Return (x, y) of the center of cell containing provided text 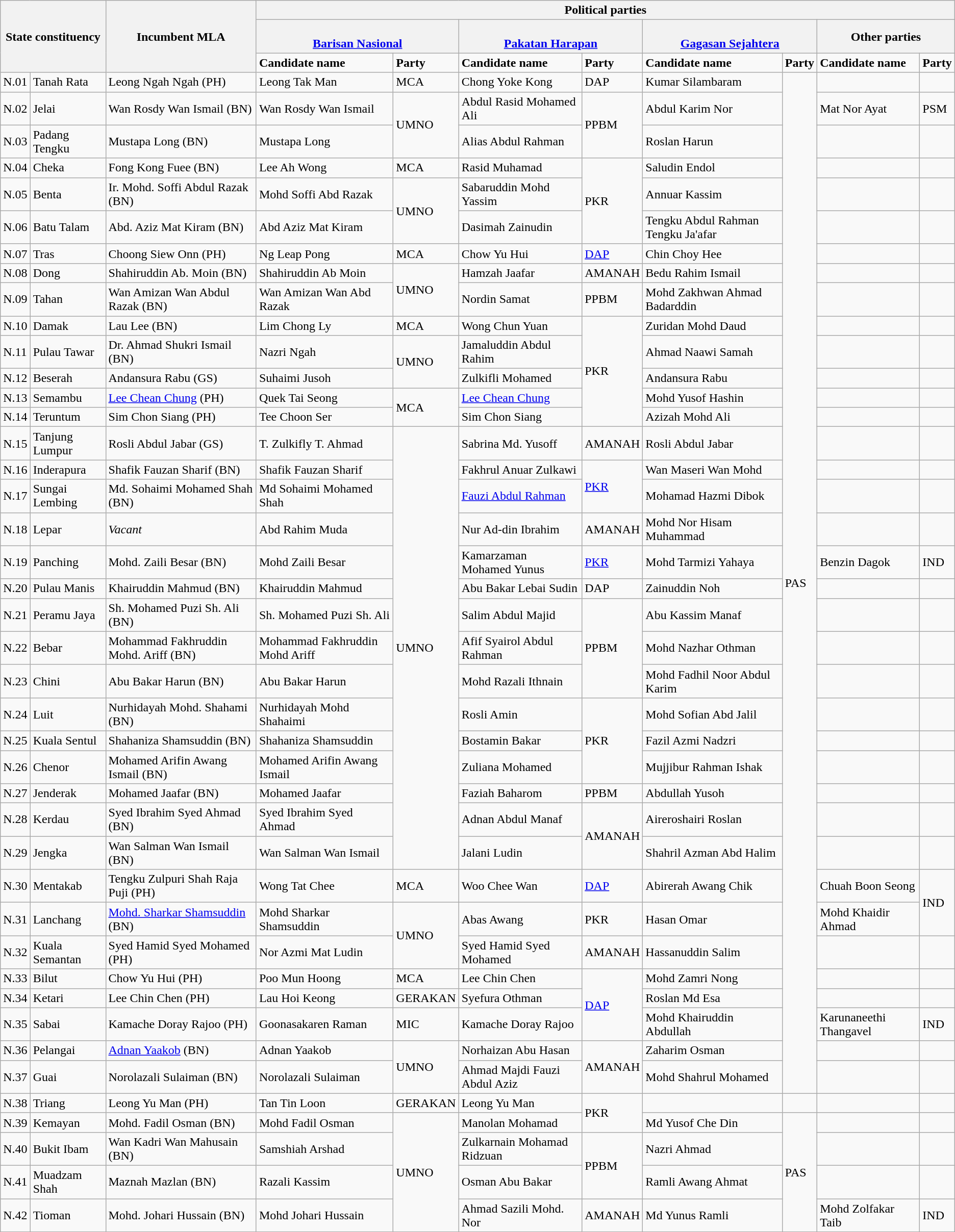
Manolan Mohamad (520, 1122)
Mohd Sharkar Shamsuddin (324, 919)
Samshiah Arshad (324, 1148)
Mohd Zolfakar Taib (868, 1215)
N.02 (15, 108)
Mohd Nazhar Othman (712, 648)
Mohd Zamri Nong (712, 979)
Batu Talam (68, 227)
Nur Ad-din Ibrahim (520, 529)
MIC (426, 1024)
Barisan Nasional (357, 37)
Zuliana Mohamed (520, 767)
N.37 (15, 1077)
N.10 (15, 326)
Fakhrul Anuar Zulkawi (520, 470)
Wan Salman Wan Ismail (BN) (181, 853)
N.03 (15, 142)
Inderapura (68, 470)
N.33 (15, 979)
N.32 (15, 953)
Lanchang (68, 919)
Abu Bakar Harun (324, 681)
Abdullah Yusoh (712, 793)
Norolazali Sulaiman (BN) (181, 1077)
Mohd Fadil Osman (324, 1122)
Hasan Omar (712, 919)
Bostamin Bakar (520, 740)
Beserah (68, 378)
Chuah Boon Seong (868, 886)
N.04 (15, 168)
N.28 (15, 820)
Wong Chun Yuan (520, 326)
Chow Yu Hui (PH) (181, 979)
Shahiruddin Ab Moin (324, 273)
N.22 (15, 648)
Pulau Tawar (68, 352)
Zaharim Osman (712, 1050)
Syed Ibrahim Syed Ahmad (324, 820)
Chow Yu Hui (520, 253)
Mohd Khaidir Ahmad (868, 919)
N.26 (15, 767)
Leong Ngah Ngah (PH) (181, 82)
Lim Chong Ly (324, 326)
Zainuddin Noh (712, 588)
Mohd Razali Ithnain (520, 681)
N.14 (15, 417)
N.38 (15, 1103)
Roslan Md Esa (712, 998)
N.35 (15, 1024)
N.40 (15, 1148)
Sabai (68, 1024)
Chenor (68, 767)
Panching (68, 562)
N.15 (15, 444)
Shahiruddin Ab. Moin (BN) (181, 273)
Khairuddin Mahmud (324, 588)
State constituency (53, 37)
PSM (937, 108)
Saludin Endol (712, 168)
Wan Rosdy Wan Ismail (324, 108)
Other parties (886, 37)
Kuala Sentul (68, 740)
N.13 (15, 398)
Syed Ibrahim Syed Ahmad (BN) (181, 820)
N.06 (15, 227)
N.27 (15, 793)
Kerdau (68, 820)
Chin Choy Hee (712, 253)
Ahmad Majdi Fauzi Abdul Aziz (520, 1077)
Goonasakaren Raman (324, 1024)
Leong Tak Man (324, 82)
Kuala Semantan (68, 953)
Mohd Fadhil Noor Abdul Karim (712, 681)
Mohammad Fakhruddin Mohd. Ariff (BN) (181, 648)
Mohammad Fakhruddin Mohd Ariff (324, 648)
Political parties (605, 10)
Andansura Rabu (712, 378)
Syed Hamid Syed Mohamed (520, 953)
Sh. Mohamed Puzi Sh. Ali (324, 615)
Norolazali Sulaiman (324, 1077)
N.29 (15, 853)
Salim Abdul Majid (520, 615)
Mohd Johari Hussain (324, 1215)
Norhaizan Abu Hasan (520, 1050)
Kamarzaman Mohamed Yunus (520, 562)
Md Sohaimi Mohamed Shah (324, 496)
Nordin Samat (520, 299)
Afif Syairol Abdul Rahman (520, 648)
N.19 (15, 562)
Ahmad Sazili Mohd. Nor (520, 1215)
Tahan (68, 299)
Pelangai (68, 1050)
Mohamed Arifin Awang Ismail (324, 767)
Mohd Zakhwan Ahmad Badarddin (712, 299)
Alias Abdul Rahman (520, 142)
Wan Kadri Wan Mahusain (BN) (181, 1148)
Luit (68, 714)
Fong Kong Fuee (BN) (181, 168)
Wan Amizan Wan Abdul Razak (BN) (181, 299)
Abd Rahim Muda (324, 529)
Wan Salman Wan Ismail (324, 853)
Poo Mun Hoong (324, 979)
Zulkarnain Mohamad Ridzuan (520, 1148)
N.39 (15, 1122)
Rosli Abdul Jabar (712, 444)
Mohd Shahrul Mohamed (712, 1077)
N.24 (15, 714)
Mohd Khairuddin Abdullah (712, 1024)
N.17 (15, 496)
N.42 (15, 1215)
Pulau Manis (68, 588)
Abu Kassim Manaf (712, 615)
Bedu Rahim Ismail (712, 273)
Zulkifli Mohamed (520, 378)
Azizah Mohd Ali (712, 417)
Muadzam Shah (68, 1182)
Chini (68, 681)
N.30 (15, 886)
Abdul Rasid Mohamed Ali (520, 108)
N.11 (15, 352)
Syefura Othman (520, 998)
Zuridan Mohd Daud (712, 326)
Mohd. Zaili Besar (BN) (181, 562)
Kumar Silambaram (712, 82)
Gagasan Sejahtera (730, 37)
Lau Lee (BN) (181, 326)
N.23 (15, 681)
Rosli Amin (520, 714)
Mustapa Long (BN) (181, 142)
Triang (68, 1103)
Aireroshairi Roslan (712, 820)
Shafik Fauzan Sharif (324, 470)
Mohd Sofian Abd Jalil (712, 714)
N.34 (15, 998)
Osman Abu Bakar (520, 1182)
Khairuddin Mahmud (BN) (181, 588)
Ketari (68, 998)
Annuar Kassim (712, 194)
Sh. Mohamed Puzi Sh. Ali (BN) (181, 615)
Jamaluddin Abdul Rahim (520, 352)
N.31 (15, 919)
Ng Leap Pong (324, 253)
Bebar (68, 648)
Md Yunus Ramli (712, 1215)
Roslan Harun (712, 142)
Woo Chee Wan (520, 886)
N.25 (15, 740)
Sabrina Md. Yusoff (520, 444)
Abd. Aziz Mat Kiram (BN) (181, 227)
Mohd. Fadil Osman (BN) (181, 1122)
Abirerah Awang Chik (712, 886)
Nazri Ahmad (712, 1148)
Padang Tengku (68, 142)
Faziah Baharom (520, 793)
N.05 (15, 194)
Adnan Yaakob (BN) (181, 1050)
Adnan Yaakob (324, 1050)
Karunaneethi Thangavel (868, 1024)
Bilut (68, 979)
Tanah Rata (68, 82)
Mohd Soffi Abd Razak (324, 194)
Vacant (181, 529)
Mustapa Long (324, 142)
Mohamed Jaafar (324, 793)
Mohamed Jaafar (BN) (181, 793)
Tan Tin Loon (324, 1103)
Lepar (68, 529)
Tras (68, 253)
Dasimah Zainudin (520, 227)
N.41 (15, 1182)
N.01 (15, 82)
Jelai (68, 108)
N.09 (15, 299)
Incumbent MLA (181, 37)
Nazri Ngah (324, 352)
Wan Rosdy Wan Ismail (BN) (181, 108)
N.18 (15, 529)
Lee Chin Chen (PH) (181, 998)
Cheka (68, 168)
N.21 (15, 615)
Dong (68, 273)
Dr. Ahmad Shukri Ismail (BN) (181, 352)
Nurhidayah Mohd. Shahami (BN) (181, 714)
Mohd Zaili Besar (324, 562)
Rosli Abdul Jabar (GS) (181, 444)
Md Yusof Che Din (712, 1122)
Peramu Jaya (68, 615)
Mohd. Johari Hussain (BN) (181, 1215)
Wong Tat Chee (324, 886)
Lee Chean Chung (520, 398)
Hamzah Jaafar (520, 273)
Nor Azmi Mat Ludin (324, 953)
Tanjung Lumpur (68, 444)
Mohamad Hazmi Dibok (712, 496)
Bukit Ibam (68, 1148)
Sim Chon Siang (PH) (181, 417)
Sabaruddin Mohd Yassim (520, 194)
Kamache Doray Rajoo (520, 1024)
Shahaniza Shamsuddin (324, 740)
Benzin Dagok (868, 562)
Guai (68, 1077)
Tengku Zulpuri Shah Raja Puji (PH) (181, 886)
Kamache Doray Rajoo (PH) (181, 1024)
Abdul Karim Nor (712, 108)
Lee Chean Chung (PH) (181, 398)
Ir. Mohd. Soffi Abdul Razak (BN) (181, 194)
Lee Ah Wong (324, 168)
Ahmad Naawi Samah (712, 352)
Suhaimi Jusoh (324, 378)
Benta (68, 194)
Sungai Lembing (68, 496)
Mohd. Sharkar Shamsuddin (BN) (181, 919)
Shahril Azman Abd Halim (712, 853)
Mohamed Arifin Awang Ismail (BN) (181, 767)
Hassanuddin Salim (712, 953)
Adnan Abdul Manaf (520, 820)
Razali Kassim (324, 1182)
N.08 (15, 273)
Leong Yu Man (520, 1103)
Tengku Abdul Rahman Tengku Ja'afar (712, 227)
Ramli Awang Ahmat (712, 1182)
Wan Amizan Wan Abd Razak (324, 299)
Fazil Azmi Nadzri (712, 740)
Semambu (68, 398)
Jalani Ludin (520, 853)
Mohd Yusof Hashin (712, 398)
Mat Nor Ayat (868, 108)
N.07 (15, 253)
Jenderak (68, 793)
Md. Sohaimi Mohamed Shah (BN) (181, 496)
Shafik Fauzan Sharif (BN) (181, 470)
Nurhidayah Mohd Shahaimi (324, 714)
Mohd Nor Hisam Muhammad (712, 529)
Damak (68, 326)
Mujjibur Rahman Ishak (712, 767)
Syed Hamid Syed Mohamed (PH) (181, 953)
Abd Aziz Mat Kiram (324, 227)
Chong Yoke Kong (520, 82)
Abu Bakar Lebai Sudin (520, 588)
Abu Bakar Harun (BN) (181, 681)
Pakatan Harapan (551, 37)
Abas Awang (520, 919)
Rasid Muhamad (520, 168)
Lee Chin Chen (520, 979)
Fauzi Abdul Rahman (520, 496)
Mentakab (68, 886)
Tee Choon Ser (324, 417)
Wan Maseri Wan Mohd (712, 470)
Mohd Tarmizi Yahaya (712, 562)
N.16 (15, 470)
Andansura Rabu (GS) (181, 378)
Sim Chon Siang (520, 417)
Teruntum (68, 417)
Kemayan (68, 1122)
T. Zulkifly T. Ahmad (324, 444)
N.20 (15, 588)
N.36 (15, 1050)
Jengka (68, 853)
Lau Hoi Keong (324, 998)
Choong Siew Onn (PH) (181, 253)
Maznah Mazlan (BN) (181, 1182)
Leong Yu Man (PH) (181, 1103)
Tioman (68, 1215)
N.12 (15, 378)
Quek Tai Seong (324, 398)
Shahaniza Shamsuddin (BN) (181, 740)
